Determine the (x, y) coordinate at the center of the cell enclosing the given text.  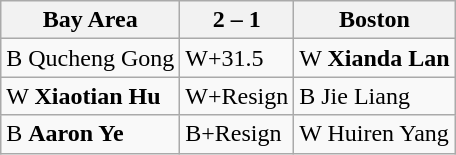
B Qucheng Gong (90, 58)
W+31.5 (237, 58)
W Xiaotian Hu (90, 96)
Bay Area (90, 20)
2 – 1 (237, 20)
W+Resign (237, 96)
B+Resign (237, 134)
B Jie Liang (374, 96)
Boston (374, 20)
W Huiren Yang (374, 134)
B Aaron Ye (90, 134)
W Xianda Lan (374, 58)
